Extract the [x, y] coordinate from the center of the cell holding the provided text.  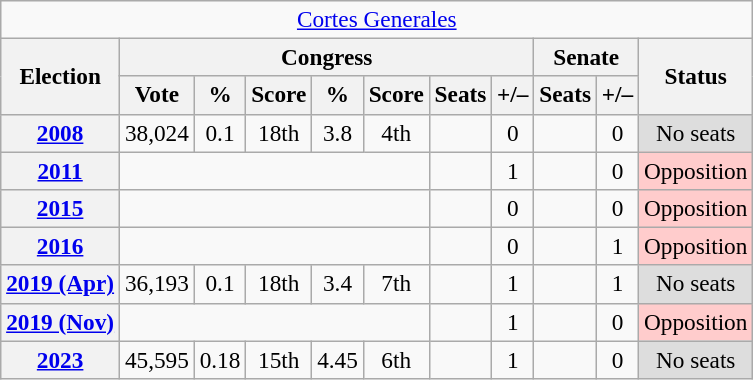
Congress [326, 57]
45,595 [156, 359]
3.4 [338, 284]
3.8 [338, 133]
2011 [60, 170]
Election [60, 76]
15th [279, 359]
38,024 [156, 133]
Senate [586, 57]
Vote [156, 95]
7th [396, 284]
0.18 [220, 359]
2023 [60, 359]
2015 [60, 208]
2019 (Nov) [60, 322]
2016 [60, 246]
2019 (Apr) [60, 284]
Cortes Generales [377, 19]
6th [396, 359]
4th [396, 133]
Status [696, 76]
2008 [60, 133]
4.45 [338, 359]
36,193 [156, 284]
